Detect which cell encompasses the target text, then output its (x, y) center coordinate. 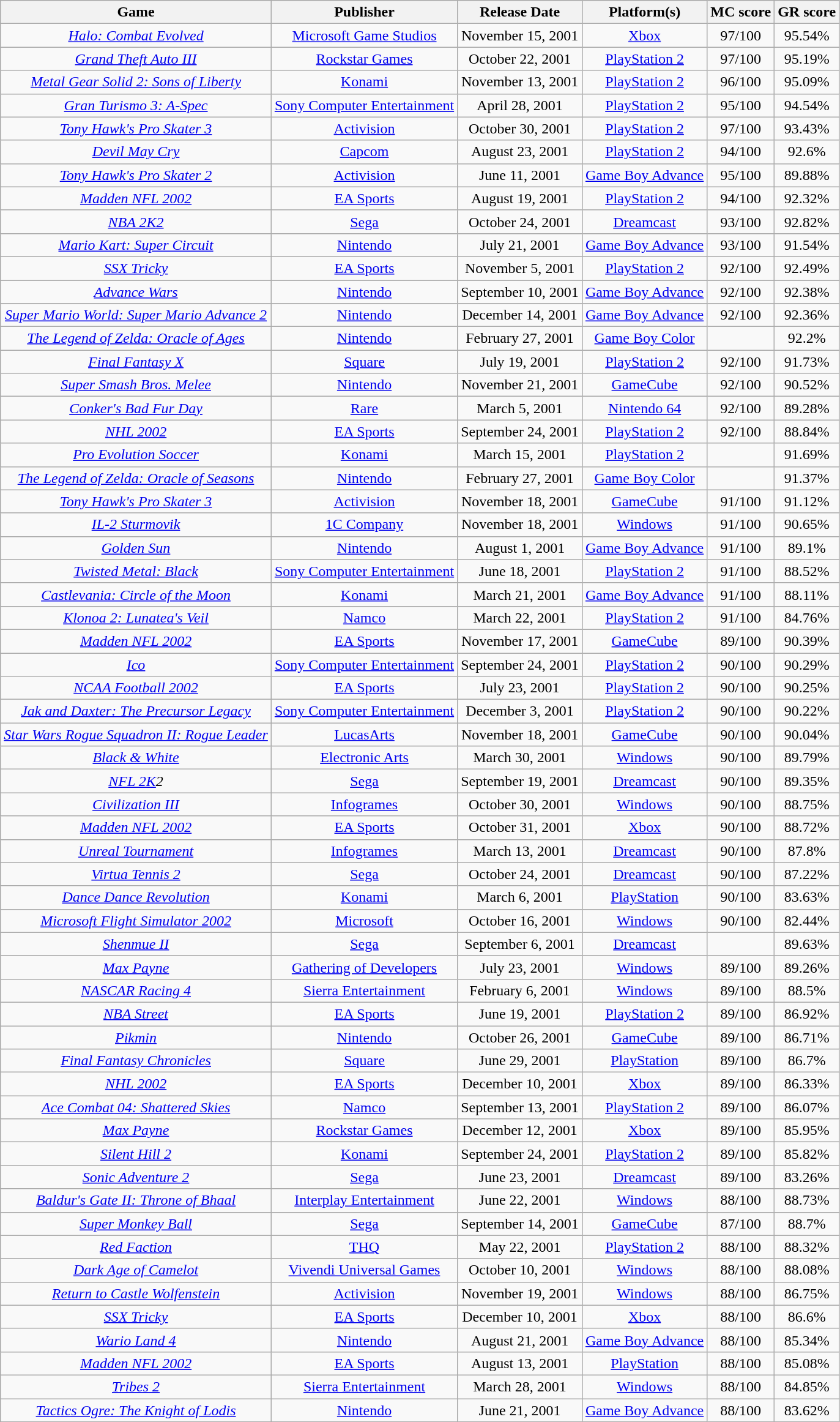
Grand Theft Auto III (136, 59)
Platform(s) (644, 12)
Advance Wars (136, 292)
NFL 2K2 (136, 781)
August 21, 2001 (520, 1340)
Halo: Combat Evolved (136, 36)
Gathering of Developers (364, 967)
Ace Combat 04: Shattered Skies (136, 1107)
90.04% (807, 735)
86.7% (807, 1061)
GR score (807, 12)
November 21, 2001 (520, 385)
Red Faction (136, 1247)
91.12% (807, 501)
92.32% (807, 198)
87.22% (807, 874)
88.7% (807, 1224)
Super Mario World: Super Mario Advance 2 (136, 315)
89.79% (807, 758)
Jak and Daxter: The Precursor Legacy (136, 711)
88.52% (807, 571)
Dance Dance Revolution (136, 897)
Tactics Ogre: The Knight of Lodis (136, 1410)
June 29, 2001 (520, 1061)
90.65% (807, 525)
November 15, 2001 (520, 36)
June 19, 2001 (520, 1014)
March 30, 2001 (520, 758)
92.82% (807, 222)
October 16, 2001 (520, 921)
87/100 (741, 1224)
The Legend of Zelda: Oracle of Ages (136, 339)
88.84% (807, 432)
Dark Age of Camelot (136, 1270)
Star Wars Rogue Squadron II: Rogue Leader (136, 735)
June 11, 2001 (520, 175)
Castlevania: Circle of the Moon (136, 594)
93.43% (807, 129)
91.69% (807, 455)
92.36% (807, 315)
89.26% (807, 967)
November 17, 2001 (520, 641)
88.5% (807, 990)
91.73% (807, 362)
Ico (136, 664)
Rare (364, 408)
90.52% (807, 385)
Twisted Metal: Black (136, 571)
83.62% (807, 1410)
March 13, 2001 (520, 851)
August 1, 2001 (520, 548)
87.8% (807, 851)
Pikmin (136, 1038)
Wario Land 4 (136, 1340)
Game (136, 12)
Tribes 2 (136, 1386)
95.54% (807, 36)
85.34% (807, 1340)
88.08% (807, 1270)
December 3, 2001 (520, 711)
NBA 2K2 (136, 222)
88.11% (807, 594)
NASCAR Racing 4 (136, 990)
Conker's Bad Fur Day (136, 408)
84.76% (807, 618)
LucasArts (364, 735)
Publisher (364, 12)
June 22, 2001 (520, 1200)
1C Company (364, 525)
Baldur's Gate II: Throne of Bhaal (136, 1200)
March 21, 2001 (520, 594)
Sonic Adventure 2 (136, 1177)
85.95% (807, 1131)
October 31, 2001 (520, 828)
92.2% (807, 339)
Devil May Cry (136, 152)
83.26% (807, 1177)
95.09% (807, 82)
October 22, 2001 (520, 59)
88.75% (807, 804)
90.22% (807, 711)
Tony Hawk's Pro Skater 2 (136, 175)
July 19, 2001 (520, 362)
95.19% (807, 59)
89.35% (807, 781)
March 15, 2001 (520, 455)
82.44% (807, 921)
96/100 (741, 82)
September 13, 2001 (520, 1107)
Return to Castle Wolfenstein (136, 1293)
November 13, 2001 (520, 82)
85.82% (807, 1154)
MC score (741, 12)
Capcom (364, 152)
March 22, 2001 (520, 618)
June 21, 2001 (520, 1410)
June 18, 2001 (520, 571)
Microsoft Flight Simulator 2002 (136, 921)
Nintendo 64 (644, 408)
August 19, 2001 (520, 198)
90.25% (807, 688)
86.07% (807, 1107)
September 6, 2001 (520, 944)
Metal Gear Solid 2: Sons of Liberty (136, 82)
Unreal Tournament (136, 851)
December 12, 2001 (520, 1131)
April 28, 2001 (520, 105)
Super Monkey Ball (136, 1224)
November 19, 2001 (520, 1293)
December 14, 2001 (520, 315)
89.28% (807, 408)
Civilization III (136, 804)
September 14, 2001 (520, 1224)
86.75% (807, 1293)
Vivendi Universal Games (364, 1270)
89.1% (807, 548)
March 5, 2001 (520, 408)
July 21, 2001 (520, 245)
March 6, 2001 (520, 897)
88.72% (807, 828)
November 5, 2001 (520, 268)
Interplay Entertainment (364, 1200)
NCAA Football 2002 (136, 688)
Klonoa 2: Lunatea's Veil (136, 618)
Golden Sun (136, 548)
Mario Kart: Super Circuit (136, 245)
NBA Street (136, 1014)
88.73% (807, 1200)
October 26, 2001 (520, 1038)
Super Smash Bros. Melee (136, 385)
86.92% (807, 1014)
September 19, 2001 (520, 781)
Release Date (520, 12)
THQ (364, 1247)
Silent Hill 2 (136, 1154)
Black & White (136, 758)
Shenmue II (136, 944)
Virtua Tennis 2 (136, 874)
84.85% (807, 1386)
June 23, 2001 (520, 1177)
The Legend of Zelda: Oracle of Seasons (136, 478)
86.33% (807, 1084)
February 6, 2001 (520, 990)
September 10, 2001 (520, 292)
90.39% (807, 641)
92.38% (807, 292)
86.6% (807, 1317)
92.49% (807, 268)
91.37% (807, 478)
90.29% (807, 664)
85.08% (807, 1363)
Microsoft (364, 921)
Gran Turismo 3: A-Spec (136, 105)
94.54% (807, 105)
89.63% (807, 944)
Pro Evolution Soccer (136, 455)
92.6% (807, 152)
Final Fantasy X (136, 362)
88.32% (807, 1247)
August 13, 2001 (520, 1363)
March 28, 2001 (520, 1386)
August 23, 2001 (520, 152)
Final Fantasy Chronicles (136, 1061)
Microsoft Game Studios (364, 36)
IL-2 Sturmovik (136, 525)
Electronic Arts (364, 758)
83.63% (807, 897)
October 10, 2001 (520, 1270)
89.88% (807, 175)
May 22, 2001 (520, 1247)
86.71% (807, 1038)
91.54% (807, 245)
